Search for the cell housing the specified text and yield its (X, Y) center coordinate. 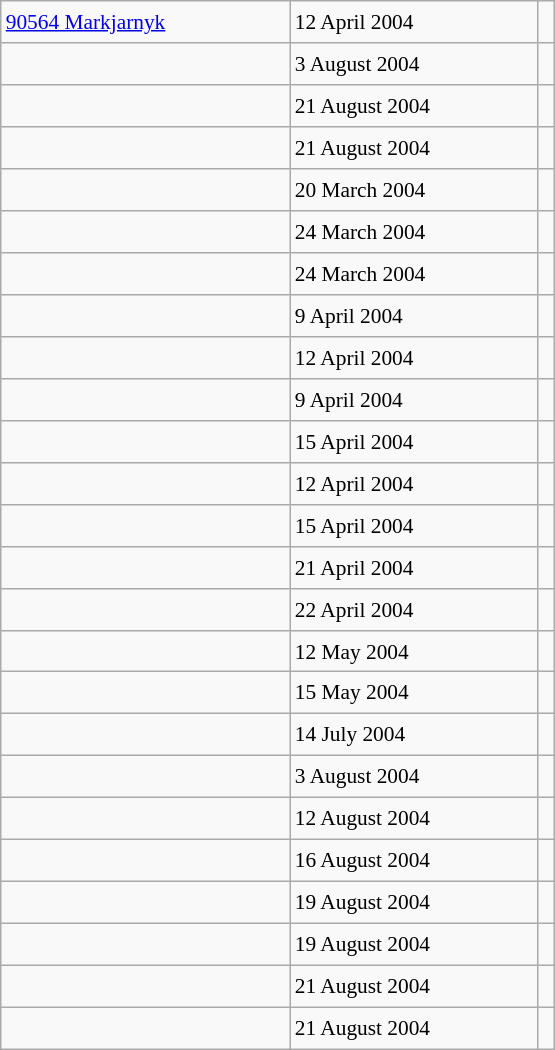
15 May 2004 (414, 693)
16 August 2004 (414, 861)
90564 Markjarnyk (146, 22)
12 May 2004 (414, 651)
22 April 2004 (414, 609)
21 April 2004 (414, 567)
20 March 2004 (414, 190)
12 August 2004 (414, 819)
14 July 2004 (414, 735)
